For the text-containing cell, return its midpoint in [X, Y] coordinate format. 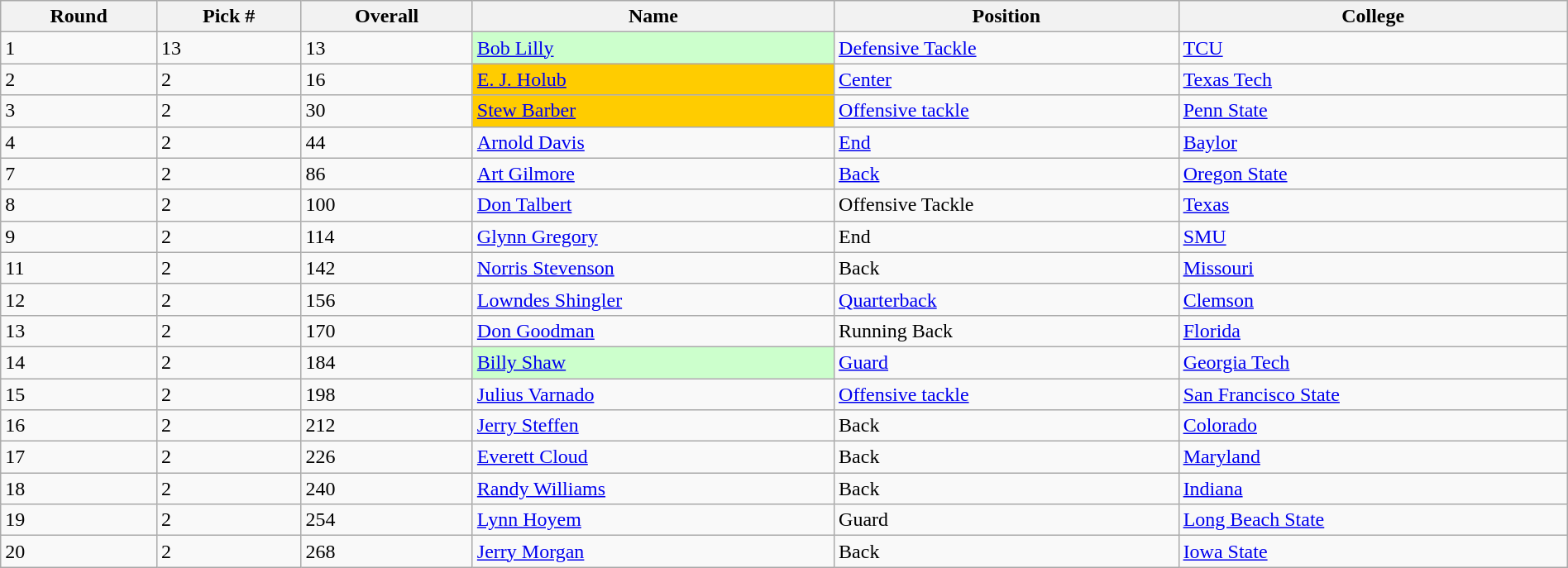
240 [387, 489]
Colorado [1373, 426]
Jerry Steffen [653, 426]
Baylor [1373, 142]
Don Talbert [653, 205]
Penn State [1373, 111]
Overall [387, 17]
18 [79, 489]
Iowa State [1373, 551]
San Francisco State [1373, 394]
Art Gilmore [653, 174]
Lowndes Shingler [653, 299]
1 [79, 48]
E. J. Holub [653, 79]
3 [79, 111]
SMU [1373, 236]
198 [387, 394]
184 [387, 362]
Name [653, 17]
100 [387, 205]
44 [387, 142]
Oregon State [1373, 174]
14 [79, 362]
Don Goodman [653, 331]
Glynn Gregory [653, 236]
Arnold Davis [653, 142]
Jerry Morgan [653, 551]
Bob Lilly [653, 48]
Long Beach State [1373, 520]
15 [79, 394]
8 [79, 205]
4 [79, 142]
17 [79, 457]
254 [387, 520]
Stew Barber [653, 111]
Norris Stevenson [653, 268]
Billy Shaw [653, 362]
Running Back [1007, 331]
Maryland [1373, 457]
Lynn Hoyem [653, 520]
Offensive Tackle [1007, 205]
7 [79, 174]
Position [1007, 17]
Indiana [1373, 489]
156 [387, 299]
Missouri [1373, 268]
Randy Williams [653, 489]
226 [387, 457]
Clemson [1373, 299]
20 [79, 551]
Quarterback [1007, 299]
Texas [1373, 205]
30 [387, 111]
11 [79, 268]
TCU [1373, 48]
12 [79, 299]
Georgia Tech [1373, 362]
142 [387, 268]
Round [79, 17]
9 [79, 236]
Texas Tech [1373, 79]
Center [1007, 79]
114 [387, 236]
212 [387, 426]
Pick # [228, 17]
Julius Varnado [653, 394]
Florida [1373, 331]
86 [387, 174]
19 [79, 520]
Everett Cloud [653, 457]
College [1373, 17]
268 [387, 551]
Defensive Tackle [1007, 48]
170 [387, 331]
